Determine the (x, y) coordinate at the center of the cell enclosing the given text.  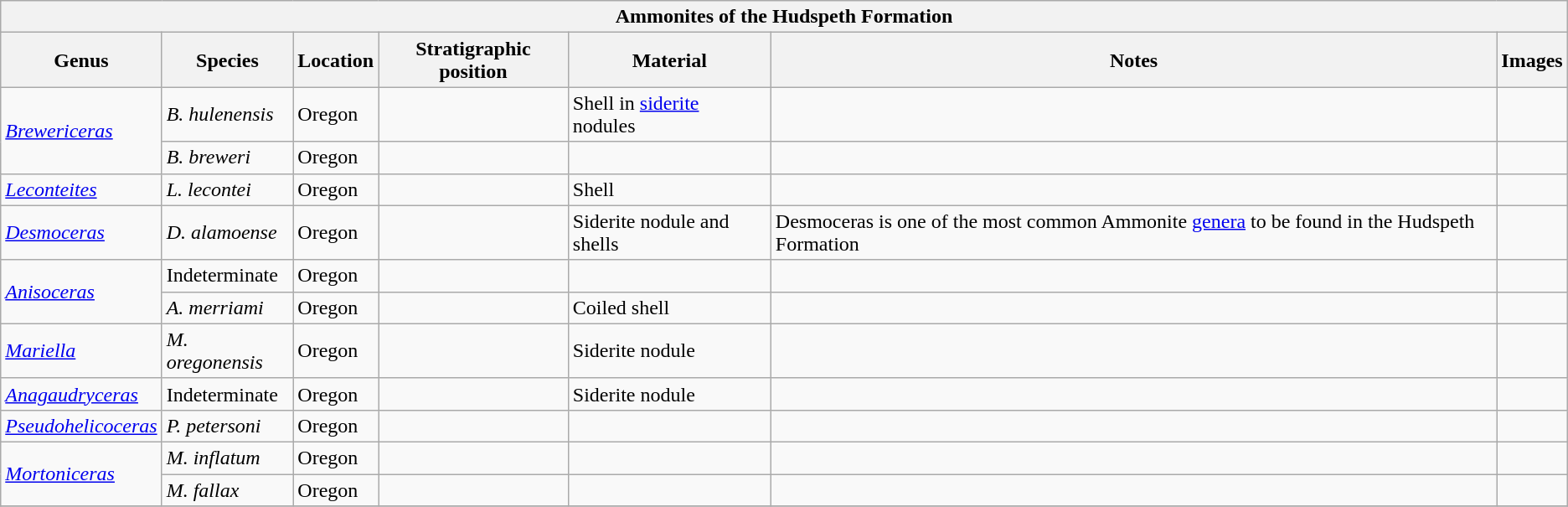
Mortoniceras (81, 473)
Brewericeras (81, 131)
Images (1532, 60)
Shell (669, 189)
Stratigraphic position (474, 60)
Location (336, 60)
Anagaudryceras (81, 394)
Siderite nodule and shells (669, 233)
D. alamoense (228, 233)
Mariella (81, 350)
Leconteites (81, 189)
Species (228, 60)
Material (669, 60)
Pseudohelicoceras (81, 426)
Genus (81, 60)
L. lecontei (228, 189)
Notes (1134, 60)
B. breweri (228, 158)
M. oregonensis (228, 350)
Desmoceras (81, 233)
Coiled shell (669, 308)
Desmoceras is one of the most common Ammonite genera to be found in the Hudspeth Formation (1134, 233)
B. hulenensis (228, 114)
P. petersoni (228, 426)
Anisoceras (81, 292)
Ammonites of the Hudspeth Formation (784, 17)
M. fallax (228, 490)
M. inflatum (228, 458)
Shell in siderite nodules (669, 114)
A. merriami (228, 308)
